Search for the cell housing the specified text and yield its [X, Y] center coordinate. 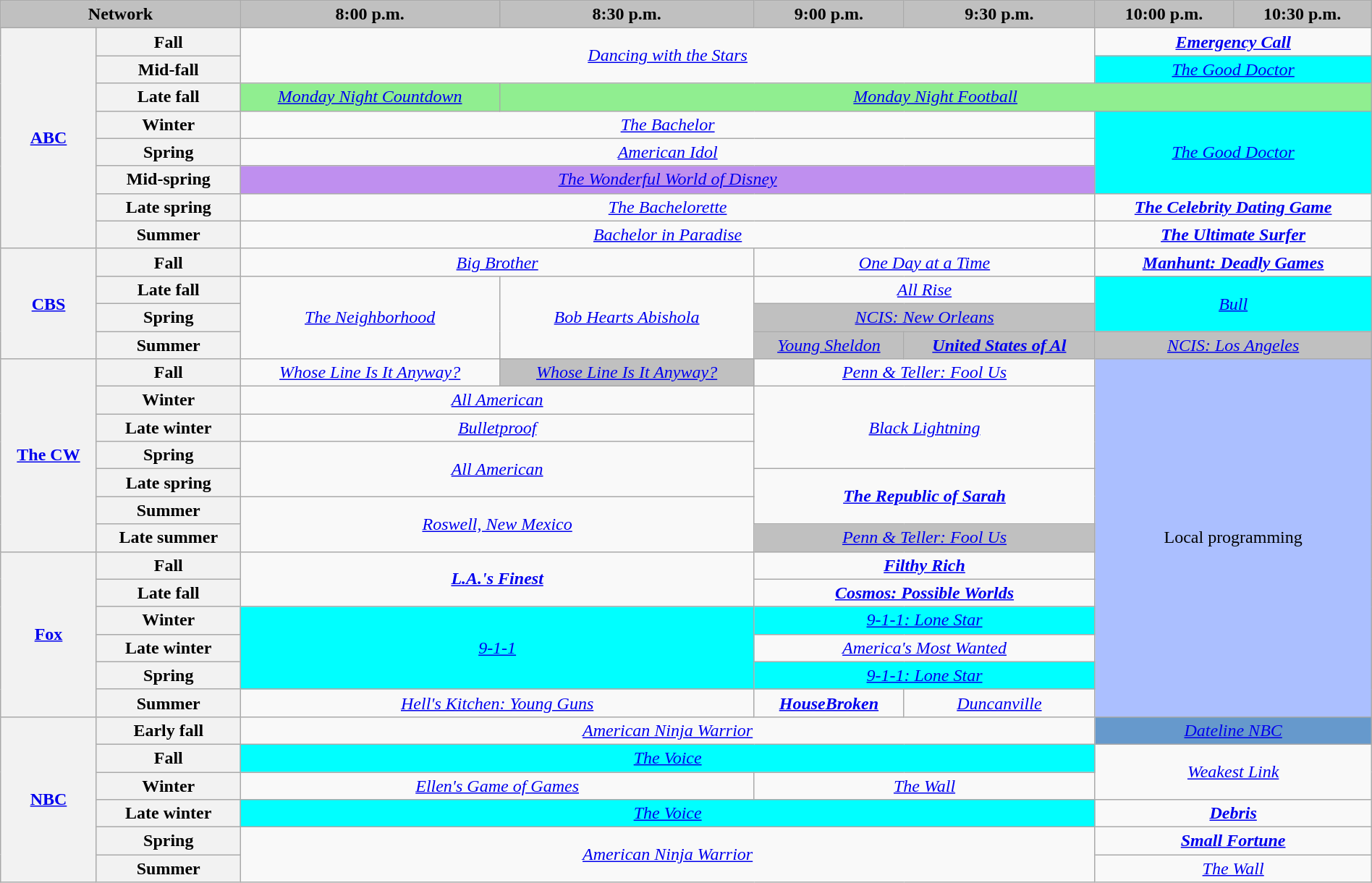
Bachelor in Paradise [667, 235]
Fox [49, 634]
Filthy Rich [925, 565]
L.A.'s Finest [497, 579]
NCIS: Los Angeles [1233, 345]
NBC [49, 799]
The Republic of Sarah [925, 497]
Debris [1233, 814]
9-1-1 [497, 648]
ABC [49, 138]
America's Most Wanted [925, 648]
Young Sheldon [829, 345]
9:30 p.m. [999, 14]
Mid-spring [168, 179]
Ellen's Game of Games [497, 785]
10:30 p.m. [1303, 14]
NCIS: New Orleans [925, 317]
Bob Hearts Abishola [627, 317]
HouseBroken [829, 703]
Emergency Call [1233, 42]
All Rise [925, 290]
Local programming [1233, 538]
Big Brother [497, 262]
Cosmos: Possible Worlds [925, 593]
9:00 p.m. [829, 14]
Duncanville [999, 703]
Network [120, 14]
Late summer [168, 538]
8:00 p.m. [370, 14]
Dancing with the Stars [667, 56]
Roswell, New Mexico [497, 524]
8:30 p.m. [627, 14]
The Celebrity Dating Game [1233, 207]
United States of Al [999, 345]
The Ultimate Surfer [1233, 235]
Manhunt: Deadly Games [1233, 262]
The CW [49, 455]
Hell's Kitchen: Young Guns [497, 703]
Monday Night Countdown [370, 97]
One Day at a Time [925, 262]
The Neighborhood [370, 317]
American Idol [667, 152]
Monday Night Football [935, 97]
Bull [1233, 303]
Early fall [168, 730]
Weakest Link [1233, 772]
Mid-fall [168, 69]
Bulletproof [497, 428]
The Bachelorette [667, 207]
Dateline NBC [1233, 730]
Small Fortune [1233, 841]
CBS [49, 303]
10:00 p.m. [1164, 14]
Black Lightning [925, 428]
The Bachelor [667, 124]
The Wonderful World of Disney [667, 179]
